Output the (x, y) coordinate of the center of the cell containing the given text.  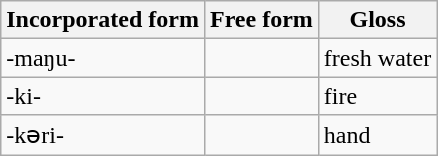
fresh water (377, 58)
Gloss (377, 20)
Incorporated form (103, 20)
fire (377, 96)
hand (377, 135)
-maŋu- (103, 58)
-kəri- (103, 135)
Free form (261, 20)
-ki- (103, 96)
